Provide the (x, y) coordinate of the cell's center where the given text is located.  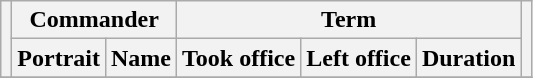
Left office (359, 58)
Took office (239, 58)
Duration (468, 58)
Term (349, 20)
Name (140, 58)
Commander (94, 20)
Portrait (59, 58)
